Locate the cell with the specified text and output its [x, y] center coordinate. 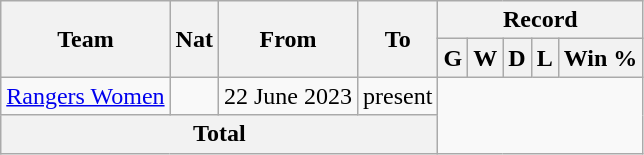
From [288, 39]
Total [220, 134]
Team [86, 39]
G [453, 58]
22 June 2023 [288, 96]
To [398, 39]
W [486, 58]
L [544, 58]
Nat [194, 39]
Win % [600, 58]
present [398, 96]
Rangers Women [86, 96]
D [517, 58]
Record [540, 20]
